Provide the [x, y] coordinate of the cell's center where the given text is located.  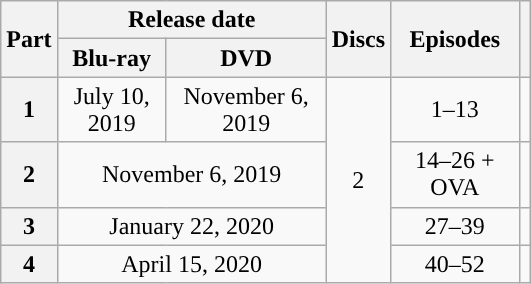
DVD [246, 58]
1–13 [455, 110]
Blu-ray [112, 58]
Episodes [455, 39]
April 15, 2020 [192, 264]
Release date [192, 20]
January 22, 2020 [192, 226]
27–39 [455, 226]
July 10, 2019 [112, 110]
14–26 + OVA [455, 174]
4 [29, 264]
Part [29, 39]
1 [29, 110]
Discs [358, 39]
3 [29, 226]
40–52 [455, 264]
